For the text-containing cell, return its midpoint in (X, Y) coordinate format. 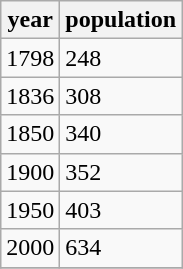
2000 (30, 248)
340 (121, 134)
403 (121, 210)
634 (121, 248)
352 (121, 172)
1836 (30, 96)
248 (121, 58)
1850 (30, 134)
1900 (30, 172)
1950 (30, 210)
year (30, 20)
population (121, 20)
308 (121, 96)
1798 (30, 58)
